Capture the cell that displays the provided text and extract its [x, y] central coordinate. 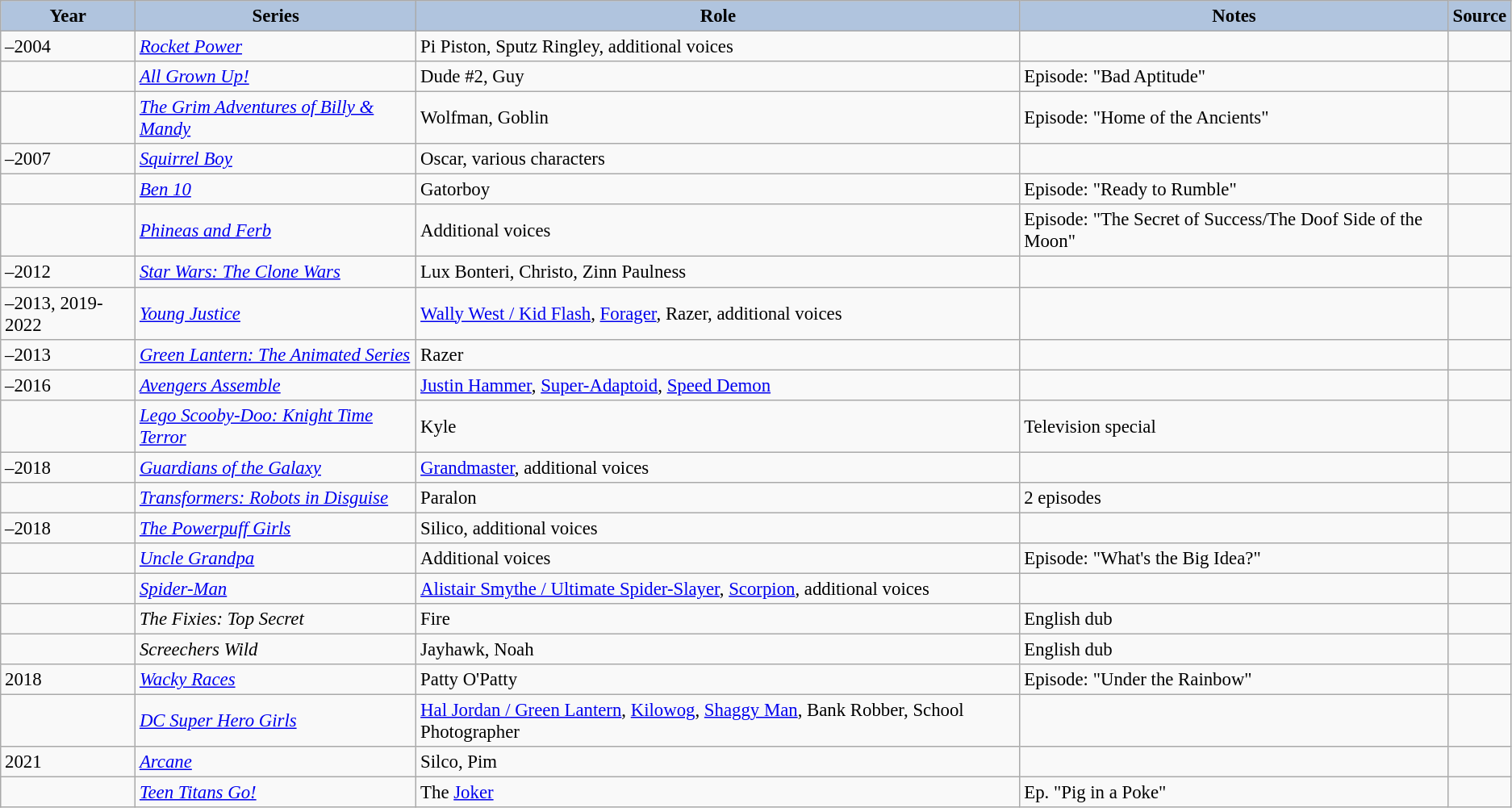
Teen Titans Go! [276, 793]
–2013, 2019-2022 [68, 313]
Source [1480, 16]
Star Wars: The Clone Wars [276, 272]
Justin Hammer, Super-Adaptoid, Speed Demon [718, 385]
Guardians of the Galaxy [276, 467]
Role [718, 16]
Transformers: Robots in Disguise [276, 498]
Silco, Pim [718, 762]
Ep. "Pig in a Poke" [1234, 793]
Fire [718, 619]
Paralon [718, 498]
Pi Piston, Sputz Ringley, additional voices [718, 47]
Episode: "Bad Aptitude" [1234, 77]
2018 [68, 680]
2 episodes [1234, 498]
2021 [68, 762]
–2016 [68, 385]
Avengers Assemble [276, 385]
Uncle Grandpa [276, 559]
Ben 10 [276, 190]
Oscar, various characters [718, 159]
Lego Scooby-Doo: Knight Time Terror [276, 426]
–2004 [68, 47]
Alistair Smythe / Ultimate Spider-Slayer, Scorpion, additional voices [718, 588]
DC Super Hero Girls [276, 722]
Patty O'Patty [718, 680]
Episode: "What's the Big Idea?" [1234, 559]
Rocket Power [276, 47]
All Grown Up! [276, 77]
Screechers Wild [276, 650]
The Fixies: Top Secret [276, 619]
Grandmaster, additional voices [718, 467]
The Powerpuff Girls [276, 528]
Phineas and Ferb [276, 231]
Gatorboy [718, 190]
Episode: "Home of the Ancients" [1234, 118]
The Grim Adventures of Billy & Mandy [276, 118]
Spider-Man [276, 588]
Series [276, 16]
Jayhawk, Noah [718, 650]
–2007 [68, 159]
Year [68, 16]
Squirrel Boy [276, 159]
–2013 [68, 354]
Hal Jordan / Green Lantern, Kilowog, Shaggy Man, Bank Robber, School Photographer [718, 722]
Green Lantern: The Animated Series [276, 354]
Arcane [276, 762]
The Joker [718, 793]
Wolfman, Goblin [718, 118]
Television special [1234, 426]
Episode: "Ready to Rumble" [1234, 190]
Dude #2, Guy [718, 77]
Razer [718, 354]
Young Justice [276, 313]
Episode: "The Secret of Success/The Doof Side of the Moon" [1234, 231]
Notes [1234, 16]
Wally West / Kid Flash, Forager, Razer, additional voices [718, 313]
–2012 [68, 272]
Episode: "Under the Rainbow" [1234, 680]
Silico, additional voices [718, 528]
Kyle [718, 426]
Wacky Races [276, 680]
Lux Bonteri, Christo, Zinn Paulness [718, 272]
